Identify which cell holds the provided text, then report its (X, Y) central coordinate. 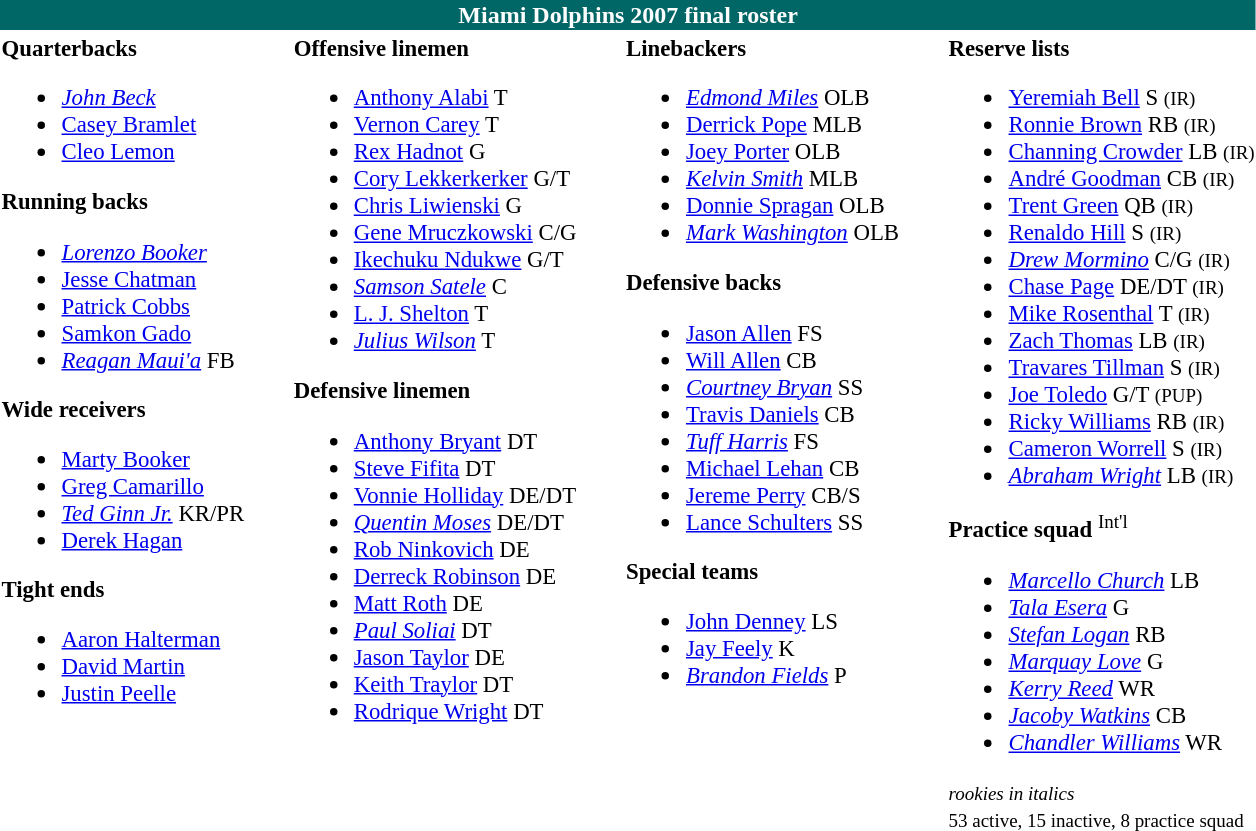
Miami Dolphins 2007 final roster (628, 15)
